Detect which cell encompasses the target text, then output its (x, y) center coordinate. 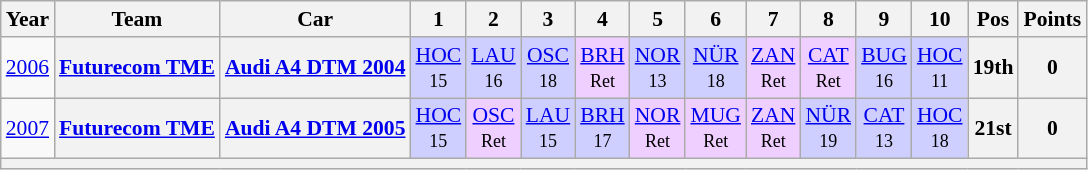
OSC18 (548, 68)
NORRet (658, 128)
19th (994, 68)
Audi A4 DTM 2004 (316, 68)
Audi A4 DTM 2005 (316, 128)
LAU15 (548, 128)
Car (316, 19)
7 (773, 19)
HOC18 (940, 128)
2006 (28, 68)
NÜR18 (716, 68)
LAU16 (493, 68)
3 (548, 19)
BUG16 (884, 68)
6 (716, 19)
BRHRet (602, 68)
Team (137, 19)
BRH17 (602, 128)
4 (602, 19)
9 (884, 19)
2 (493, 19)
8 (828, 19)
CAT13 (884, 128)
NÜR19 (828, 128)
5 (658, 19)
21st (994, 128)
OSCRet (493, 128)
2007 (28, 128)
10 (940, 19)
HOC11 (940, 68)
MUGRet (716, 128)
Year (28, 19)
Pos (994, 19)
CATRet (828, 68)
1 (439, 19)
NOR13 (658, 68)
Points (1052, 19)
